Return the [X, Y] coordinate for the center point of the cell that contains the specified text.  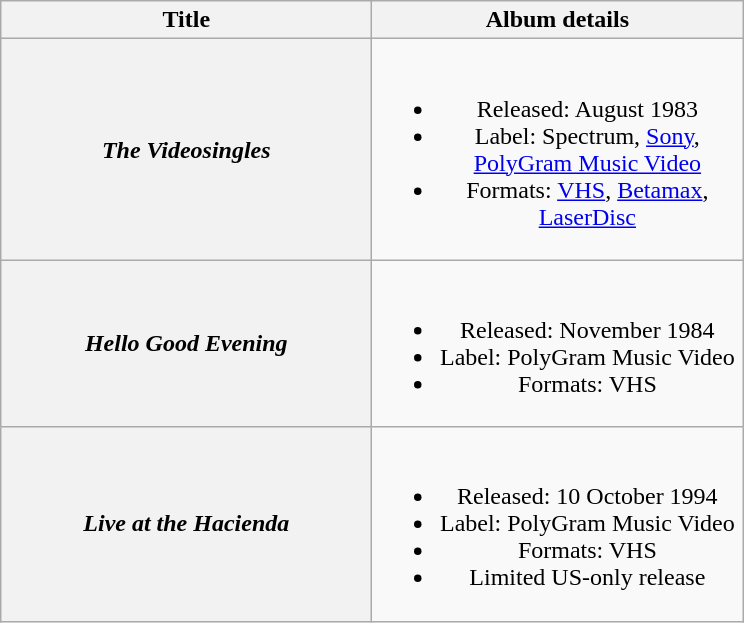
The Videosingles [186, 150]
Album details [558, 20]
Released: 10 October 1994Label: PolyGram Music VideoFormats: VHSLimited US-only release [558, 524]
Released: November 1984Label: PolyGram Music VideoFormats: VHS [558, 344]
Hello Good Evening [186, 344]
Title [186, 20]
Live at the Hacienda [186, 524]
Released: August 1983Label: Spectrum, Sony, PolyGram Music VideoFormats: VHS, Betamax, LaserDisc [558, 150]
